Provide the (X, Y) coordinate of the cell's center where the given text is located.  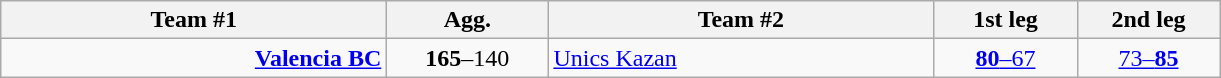
Valencia BC (194, 58)
1st leg (1006, 20)
Team #1 (194, 20)
80–67 (1006, 58)
2nd leg (1148, 20)
73–85 (1148, 58)
Team #2 (741, 20)
165–140 (468, 58)
Unics Kazan (741, 58)
Agg. (468, 20)
